Extract the [x, y] coordinate from the center of the cell holding the provided text.  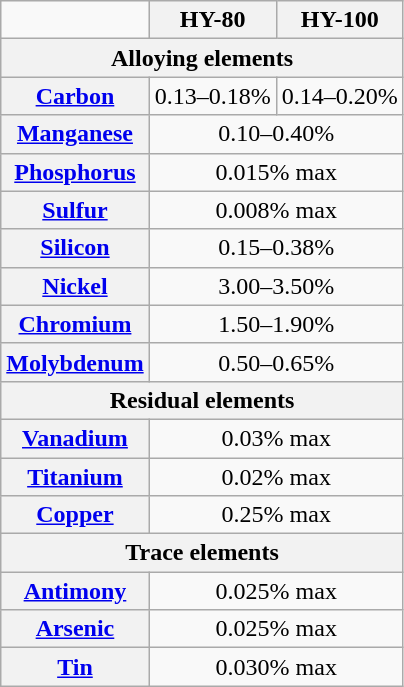
0.02% max [276, 477]
0.10–0.40% [276, 134]
0.14–0.20% [340, 96]
0.008% max [276, 210]
Silicon [75, 248]
Phosphorus [75, 172]
Copper [75, 515]
Molybdenum [75, 362]
0.25% max [276, 515]
Nickel [75, 286]
0.15–0.38% [276, 248]
Manganese [75, 134]
Arsenic [75, 629]
Chromium [75, 324]
Carbon [75, 96]
0.015% max [276, 172]
Sulfur [75, 210]
Alloying elements [202, 58]
Antimony [75, 591]
1.50–1.90% [276, 324]
0.50–0.65% [276, 362]
HY-100 [340, 20]
0.13–0.18% [212, 96]
0.030% max [276, 667]
Trace elements [202, 553]
0.03% max [276, 438]
Vanadium [75, 438]
Residual elements [202, 400]
3.00–3.50% [276, 286]
HY-80 [212, 20]
Titanium [75, 477]
Tin [75, 667]
